From the cell containing the given text, extract its center point as (X, Y) coordinate. 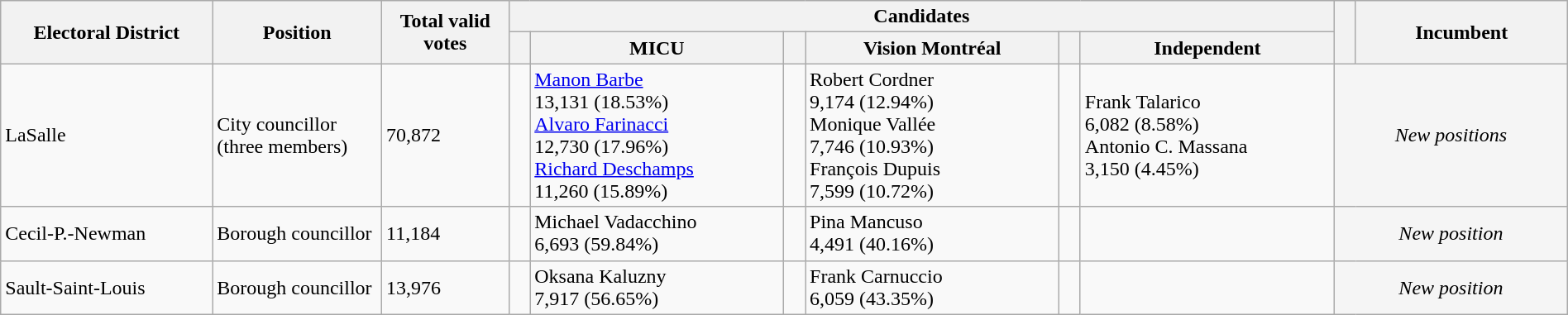
Vision Montréal (933, 48)
Cecil-P.-Newman (107, 233)
Michael Vadacchino6,693 (59.84%) (657, 233)
Independent (1207, 48)
City councillor(three members) (298, 136)
11,184 (446, 233)
Frank Talarico6,082 (8.58%)Antonio C. Massana3,150 (4.45%) (1207, 136)
Pina Mancuso4,491 (40.16%) (933, 233)
New positions (1451, 136)
Sault-Saint-Louis (107, 288)
Frank Carnuccio6,059 (43.35%) (933, 288)
Oksana Kaluzny7,917 (56.65%) (657, 288)
Candidates (921, 17)
Manon Barbe13,131 (18.53%)Alvaro Farinacci12,730 (17.96%)Richard Deschamps11,260 (15.89%) (657, 136)
Position (298, 32)
Total valid votes (446, 32)
Robert Cordner9,174 (12.94%)Monique Vallée7,746 (10.93%)François Dupuis7,599 (10.72%) (933, 136)
MICU (657, 48)
13,976 (446, 288)
Electoral District (107, 32)
LaSalle (107, 136)
70,872 (446, 136)
Incumbent (1461, 32)
